Detect which cell encompasses the target text, then output its [X, Y] center coordinate. 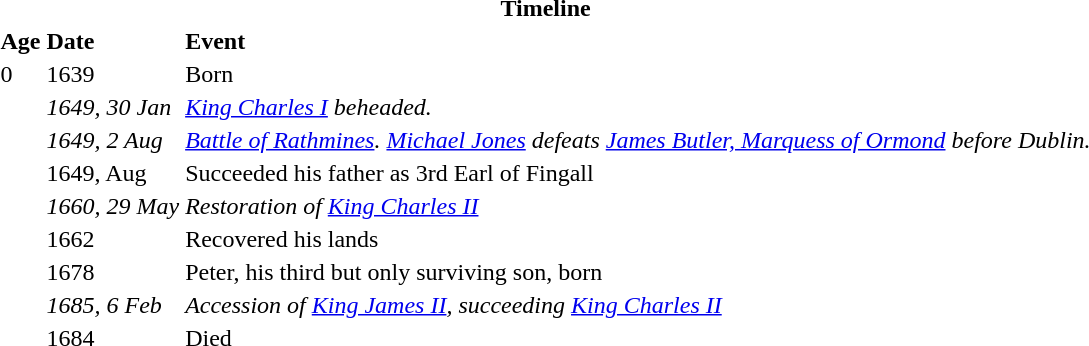
1678 [113, 272]
Date [113, 41]
1649, Aug [113, 173]
1662 [113, 239]
1649, 2 Aug [113, 140]
1649, 30 Jan [113, 107]
1685, 6 Feb [113, 305]
1660, 29 May [113, 206]
1639 [113, 74]
